Identify which cell holds the provided text, then report its [X, Y] central coordinate. 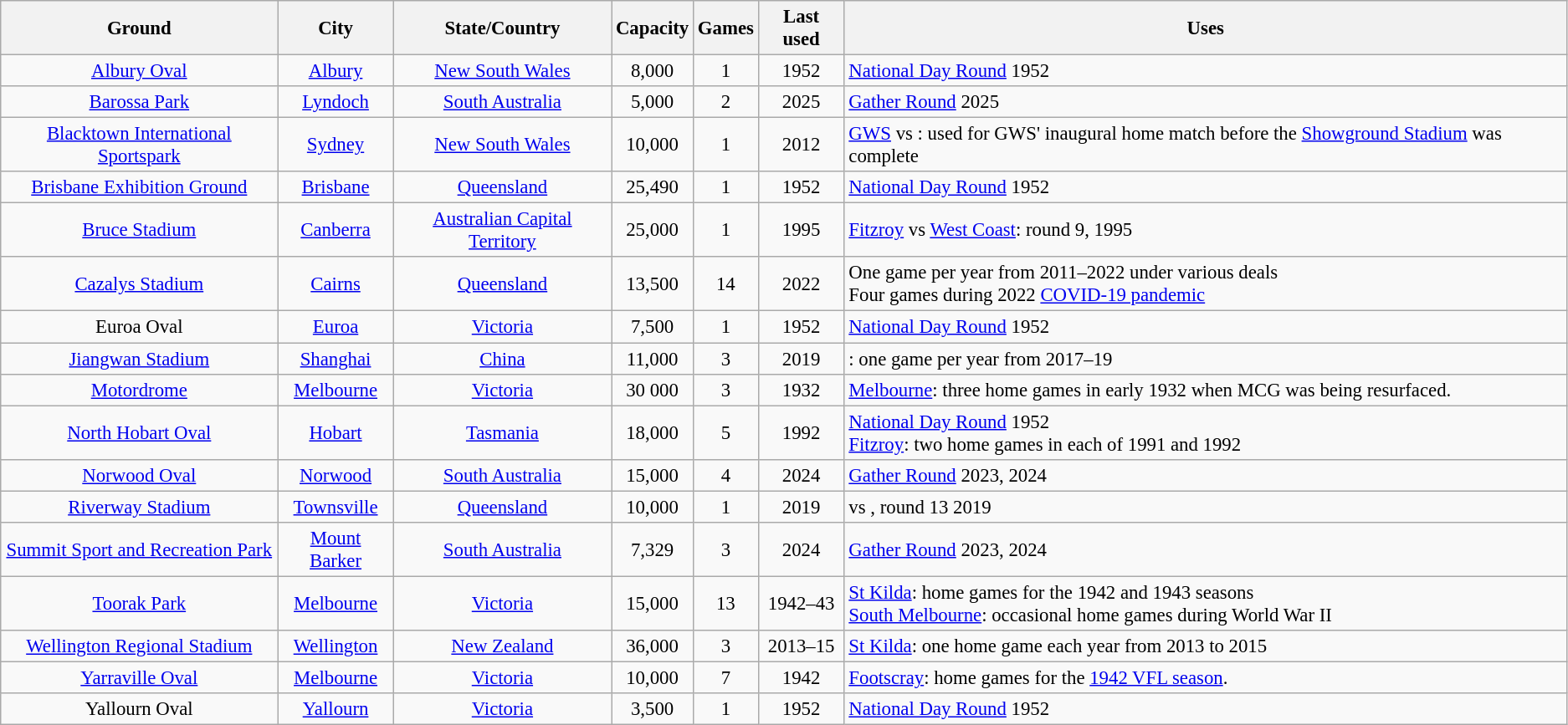
14 [726, 284]
Brisbane [336, 187]
Footscray: home games for the 1942 VFL season. [1205, 677]
13 [726, 604]
Wellington Regional Stadium [139, 646]
7,329 [653, 550]
2022 [802, 284]
Townsville [336, 507]
11,000 [653, 359]
New Zealand [502, 646]
Albury Oval [139, 71]
5,000 [653, 102]
vs , round 13 2019 [1205, 507]
Norwood Oval [139, 475]
Euroa [336, 327]
Yallourn Oval [139, 709]
Toorak Park [139, 604]
Cazalys Stadium [139, 284]
Uses [1205, 28]
3,500 [653, 709]
Gather Round 2025 [1205, 102]
St Kilda: one home game each year from 2013 to 2015 [1205, 646]
Shanghai [336, 359]
2012 [802, 146]
Melbourne: three home games in early 1932 when MCG was being resurfaced. [1205, 390]
One game per year from 2011–2022 under various dealsFour games during 2022 COVID-19 pandemic [1205, 284]
Wellington [336, 646]
Lyndoch [336, 102]
Riverway Stadium [139, 507]
1942 [802, 677]
1942–43 [802, 604]
Blacktown International Sportspark [139, 146]
Albury [336, 71]
Capacity [653, 28]
Yarraville Oval [139, 677]
7,500 [653, 327]
5 [726, 433]
7 [726, 677]
Fitzroy vs West Coast: round 9, 1995 [1205, 231]
Euroa Oval [139, 327]
4 [726, 475]
Sydney [336, 146]
State/Country [502, 28]
Mount Barker [336, 550]
2025 [802, 102]
8,000 [653, 71]
1992 [802, 433]
Yallourn [336, 709]
18,000 [653, 433]
Jiangwan Stadium [139, 359]
Motordrome [139, 390]
China [502, 359]
Bruce Stadium [139, 231]
Barossa Park [139, 102]
1932 [802, 390]
Brisbane Exhibition Ground [139, 187]
2013–15 [802, 646]
City [336, 28]
National Day Round 1952Fitzroy: two home games in each of 1991 and 1992 [1205, 433]
Australian Capital Territory [502, 231]
St Kilda: home games for the 1942 and 1943 seasonsSouth Melbourne: occasional home games during World War II [1205, 604]
North Hobart Oval [139, 433]
Hobart [336, 433]
Cairns [336, 284]
Games [726, 28]
Norwood [336, 475]
36,000 [653, 646]
30 000 [653, 390]
Ground [139, 28]
25,000 [653, 231]
2 [726, 102]
13,500 [653, 284]
1995 [802, 231]
25,490 [653, 187]
Canberra [336, 231]
Tasmania [502, 433]
GWS vs : used for GWS' inaugural home match before the Showground Stadium was complete [1205, 146]
Summit Sport and Recreation Park [139, 550]
Last used [802, 28]
: one game per year from 2017–19 [1205, 359]
